From the cell containing the given text, extract its center point as [x, y] coordinate. 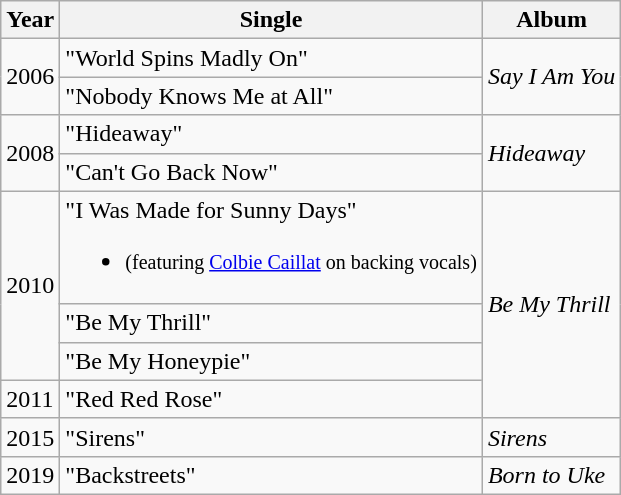
Single [272, 20]
Hideaway [551, 153]
"Be My Thrill" [272, 323]
"Nobody Knows Me at All" [272, 96]
Born to Uke [551, 475]
2008 [30, 153]
"Sirens" [272, 437]
"Red Red Rose" [272, 399]
"World Spins Madly On" [272, 58]
Say I Am You [551, 77]
2019 [30, 475]
Sirens [551, 437]
2011 [30, 399]
"Hideaway" [272, 134]
Year [30, 20]
Be My Thrill [551, 304]
Album [551, 20]
2006 [30, 77]
"I Was Made for Sunny Days"(featuring Colbie Caillat on backing vocals) [272, 248]
2015 [30, 437]
"Can't Go Back Now" [272, 172]
2010 [30, 286]
"Be My Honeypie" [272, 361]
"Backstreets" [272, 475]
